Return the [X, Y] coordinate for the center point of the cell that contains the specified text.  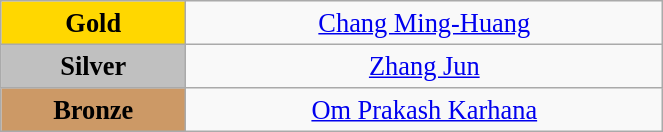
Gold [94, 22]
Chang Ming-Huang [424, 22]
Om Prakash Karhana [424, 109]
Silver [94, 66]
Zhang Jun [424, 66]
Bronze [94, 109]
